Detect which cell encompasses the target text, then output its [x, y] center coordinate. 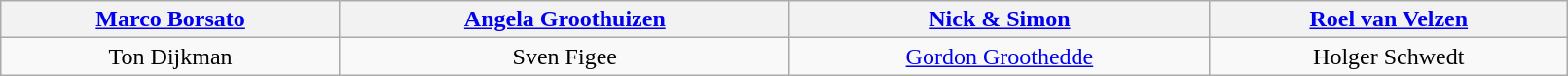
Sven Figee [565, 57]
Marco Borsato [171, 19]
Holger Schwedt [1389, 57]
Angela Groothuizen [565, 19]
Nick & Simon [1000, 19]
Roel van Velzen [1389, 19]
Gordon Groothedde [1000, 57]
Ton Dijkman [171, 57]
